For the text-containing cell, return its midpoint in [X, Y] coordinate format. 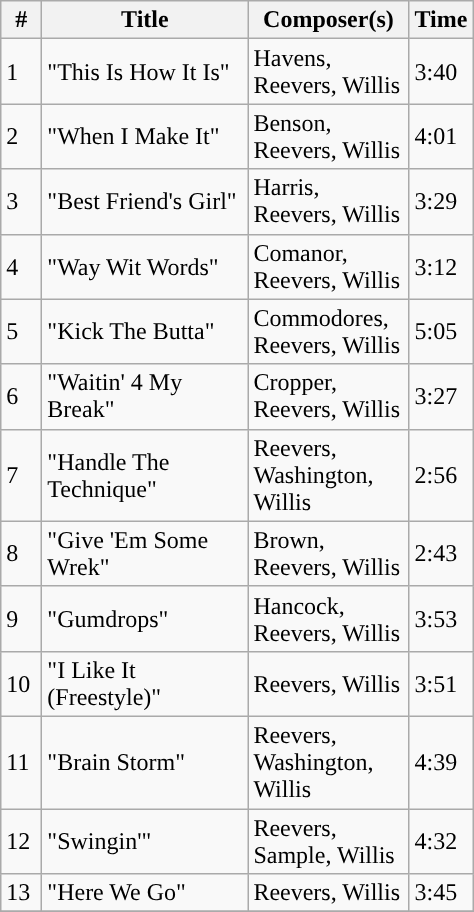
"Gumdrops" [145, 618]
5 [22, 332]
"When I Make It" [145, 136]
3:12 [441, 266]
3:40 [441, 72]
"This Is How It Is" [145, 72]
"Waitin' 4 My Break" [145, 396]
"Here We Go" [145, 893]
4:39 [441, 762]
8 [22, 554]
"Best Friend's Girl" [145, 202]
Comanor, Reevers, Willis [328, 266]
3:27 [441, 396]
"Brain Storm" [145, 762]
Hancock, Reevers, Willis [328, 618]
3 [22, 202]
4:32 [441, 840]
Reevers, Sample, Willis [328, 840]
"Swingin'" [145, 840]
11 [22, 762]
9 [22, 618]
13 [22, 893]
3:45 [441, 893]
12 [22, 840]
Commodores, Reevers, Willis [328, 332]
4:01 [441, 136]
3:51 [441, 684]
"Handle The Technique" [145, 475]
"Kick The Butta" [145, 332]
"Way Wit Words" [145, 266]
"I Like It (Freestyle)" [145, 684]
4 [22, 266]
"Give 'Em Some Wrek" [145, 554]
5:05 [441, 332]
Havens, Reevers, Willis [328, 72]
Composer(s) [328, 20]
2:43 [441, 554]
3:29 [441, 202]
1 [22, 72]
# [22, 20]
Benson, Reevers, Willis [328, 136]
3:53 [441, 618]
7 [22, 475]
Brown, Reevers, Willis [328, 554]
Time [441, 20]
Title [145, 20]
6 [22, 396]
10 [22, 684]
Cropper, Reevers, Willis [328, 396]
2:56 [441, 475]
2 [22, 136]
Harris, Reevers, Willis [328, 202]
